Extract the [X, Y] coordinate from the center of the cell holding the provided text.  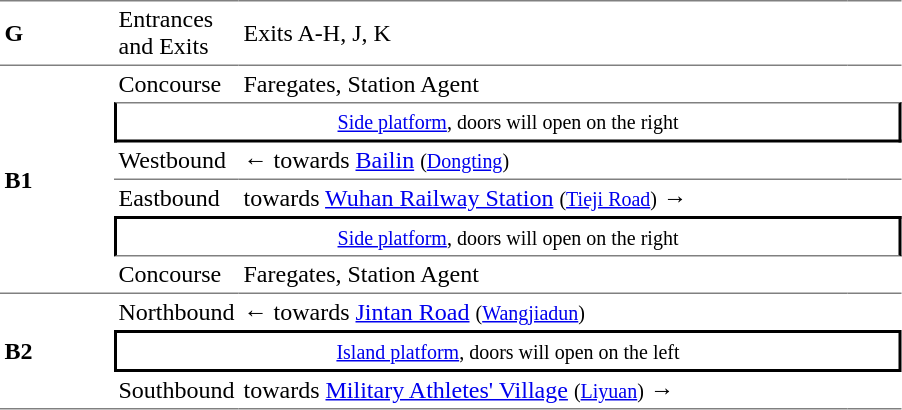
towards Military Athletes' Village (Liyuan) → [544, 391]
G [57, 32]
B1 [57, 179]
Northbound [176, 312]
Southbound [176, 391]
Entrances and Exits [176, 32]
Westbound [176, 160]
Eastbound [176, 197]
Exits A-H, J, K [544, 32]
B2 [57, 352]
Island platform, doors will open on the left [508, 351]
towards Wuhan Railway Station (Tieji Road) → [544, 197]
← towards Jintan Road (Wangjiadun) [544, 312]
← towards Bailin (Dongting) [544, 160]
